For the text-containing cell, return its midpoint in [x, y] coordinate format. 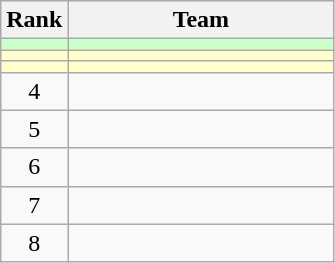
Team [201, 20]
5 [34, 129]
4 [34, 91]
7 [34, 205]
6 [34, 167]
8 [34, 243]
Rank [34, 20]
